Identify which cell holds the provided text, then report its [X, Y] central coordinate. 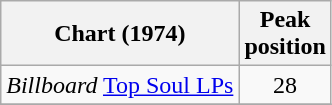
Peakposition [285, 34]
Billboard Top Soul LPs [120, 85]
28 [285, 85]
Chart (1974) [120, 34]
